Scan for the cell matching the given text and deliver its [x, y] coordinate at center. 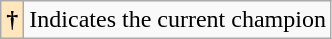
Indicates the current champion [178, 20]
† [12, 20]
